Determine the (X, Y) coordinate at the center of the cell enclosing the given text.  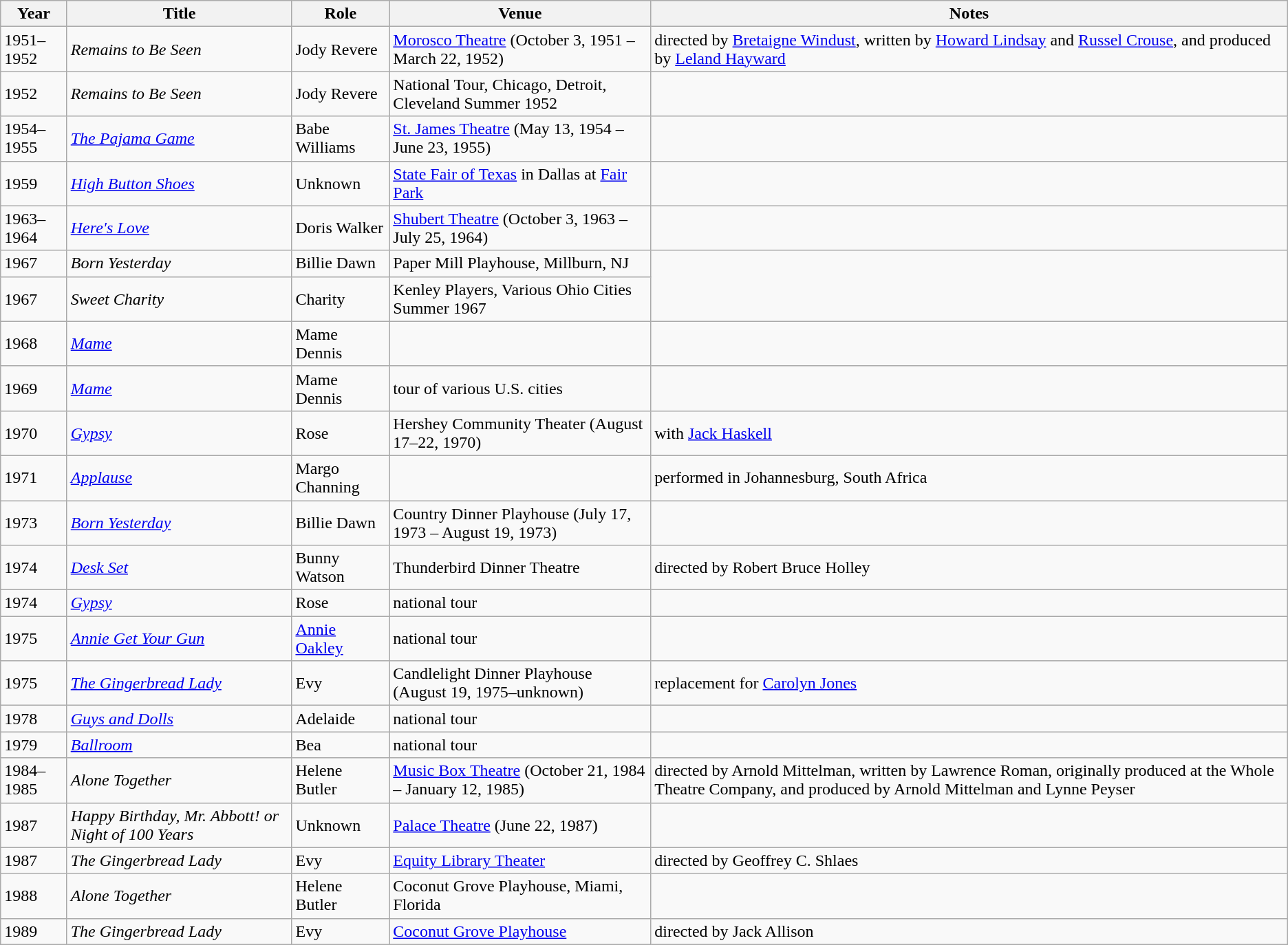
Bunny Watson (341, 568)
tour of various U.S. cities (520, 388)
1984–1985 (34, 780)
Equity Library Theater (520, 860)
performed in Johannesburg, South Africa (969, 477)
State Fair of Texas in Dallas at Fair Park (520, 183)
Title (179, 14)
Coconut Grove Playhouse, Miami, Florida (520, 895)
directed by Robert Bruce Holley (969, 568)
Adelaide (341, 719)
Ballroom (179, 745)
1951–1952 (34, 50)
St. James Theatre (May 13, 1954 – June 23, 1955) (520, 139)
1988 (34, 895)
Margo Channing (341, 477)
Year (34, 14)
1973 (34, 523)
Babe Williams (341, 139)
Hershey Community Theater (August 17–22, 1970) (520, 433)
1969 (34, 388)
Music Box Theatre (October 21, 1984 – January 12, 1985) (520, 780)
Sweet Charity (179, 298)
directed by Bretaigne Windust, written by Howard Lindsay and Russel Crouse, and produced by Leland Hayward (969, 50)
Kenley Players, Various Ohio Cities Summer 1967 (520, 298)
Desk Set (179, 568)
1971 (34, 477)
Charity (341, 298)
Coconut Grove Playhouse (520, 931)
Palace Theatre (June 22, 1987) (520, 825)
Country Dinner Playhouse (July 17, 1973 – August 19, 1973) (520, 523)
Bea (341, 745)
Doris Walker (341, 228)
High Button Shoes (179, 183)
1959 (34, 183)
Morosco Theatre (October 3, 1951 – March 22, 1952) (520, 50)
1989 (34, 931)
directed by Geoffrey C. Shlaes (969, 860)
Notes (969, 14)
Paper Mill Playhouse, Millburn, NJ (520, 263)
Thunderbird Dinner Theatre (520, 568)
The Pajama Game (179, 139)
Annie Oakley (341, 638)
replacement for Carolyn Jones (969, 684)
1979 (34, 745)
1963–1964 (34, 228)
Guys and Dolls (179, 719)
with Jack Haskell (969, 433)
Applause (179, 477)
Venue (520, 14)
National Tour, Chicago, Detroit, Cleveland Summer 1952 (520, 94)
1954–1955 (34, 139)
Role (341, 14)
1978 (34, 719)
Here's Love (179, 228)
Candlelight Dinner Playhouse (August 19, 1975–unknown) (520, 684)
directed by Jack Allison (969, 931)
Happy Birthday, Mr. Abbott! or Night of 100 Years (179, 825)
1970 (34, 433)
1968 (34, 344)
Shubert Theatre (October 3, 1963 – July 25, 1964) (520, 228)
Annie Get Your Gun (179, 638)
1952 (34, 94)
